Output the [X, Y] coordinate of the center of the cell containing the given text.  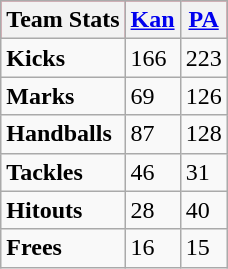
Kan [152, 20]
Hitouts [63, 210]
126 [204, 96]
Kicks [63, 58]
31 [204, 172]
16 [152, 248]
Handballs [63, 134]
40 [204, 210]
128 [204, 134]
223 [204, 58]
87 [152, 134]
Team Stats [63, 20]
69 [152, 96]
Marks [63, 96]
PA [204, 20]
15 [204, 248]
166 [152, 58]
Tackles [63, 172]
46 [152, 172]
28 [152, 210]
Frees [63, 248]
